Locate the cell with the specified text and output its [X, Y] center coordinate. 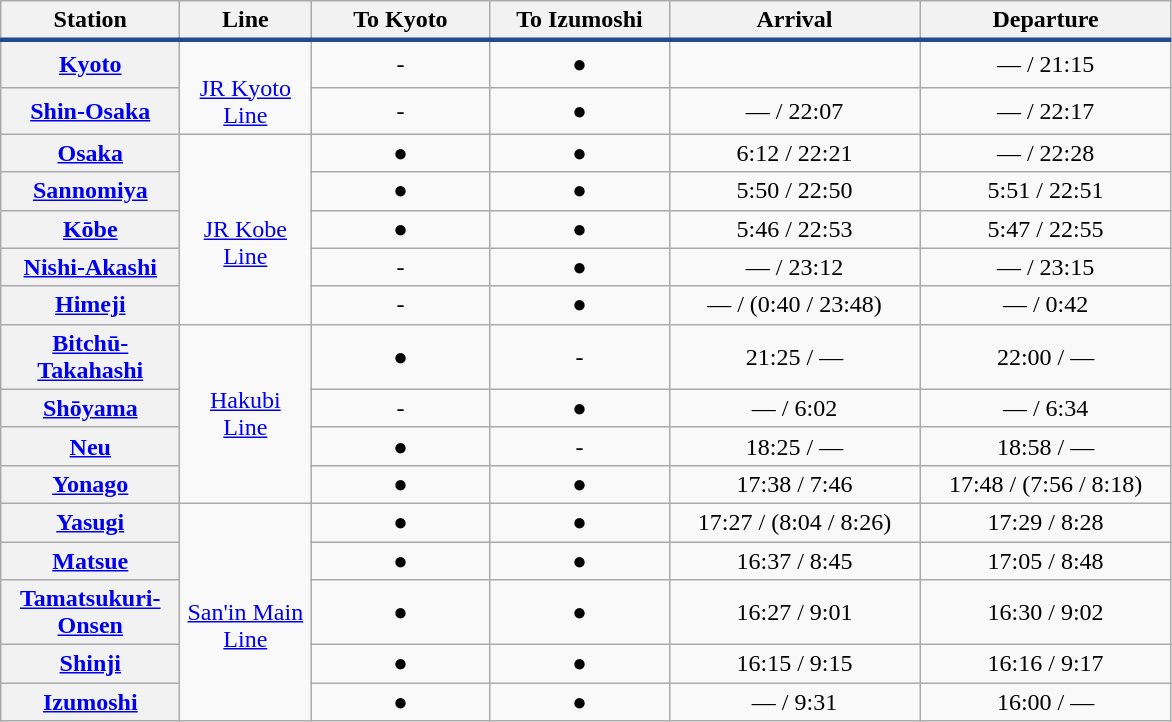
Line [246, 21]
21:25 / — [794, 356]
JR Kobe Line [246, 229]
San'in Main Line [246, 612]
17:48 / (7:56 / 8:18) [1046, 484]
16:15 / 9:15 [794, 664]
Osaka [90, 153]
JR Kyoto Line [246, 87]
16:27 / 9:01 [794, 612]
Himeji [90, 305]
Yasugi [90, 522]
Neu [90, 446]
Shin-Osaka [90, 111]
— / 9:31 [794, 702]
To Izumoshi [580, 21]
— / 22:28 [1046, 153]
Yonago [90, 484]
To Kyoto [400, 21]
22:00 / — [1046, 356]
Departure [1046, 21]
— / 23:12 [794, 267]
Matsue [90, 561]
Tamatsukuri-Onsen [90, 612]
Sannomiya [90, 191]
5:46 / 22:53 [794, 229]
— / 6:02 [794, 408]
— / 23:15 [1046, 267]
16:00 / — [1046, 702]
— / 21:15 [1046, 64]
Izumoshi [90, 702]
5:50 / 22:50 [794, 191]
— / 6:34 [1046, 408]
Station [90, 21]
18:25 / — [794, 446]
6:12 / 22:21 [794, 153]
16:16 / 9:17 [1046, 664]
17:05 / 8:48 [1046, 561]
Hakubi Line [246, 414]
— / 0:42 [1046, 305]
17:38 / 7:46 [794, 484]
Kyoto [90, 64]
— / 22:17 [1046, 111]
— / 22:07 [794, 111]
— / (0:40 / 23:48) [794, 305]
Nishi-Akashi [90, 267]
16:30 / 9:02 [1046, 612]
Shinji [90, 664]
Shōyama [90, 408]
Bitchū-Takahashi [90, 356]
Arrival [794, 21]
16:37 / 8:45 [794, 561]
Kōbe [90, 229]
18:58 / — [1046, 446]
17:27 / (8:04 / 8:26) [794, 522]
5:47 / 22:55 [1046, 229]
17:29 / 8:28 [1046, 522]
5:51 / 22:51 [1046, 191]
